From the cell containing the given text, extract its center point as (x, y) coordinate. 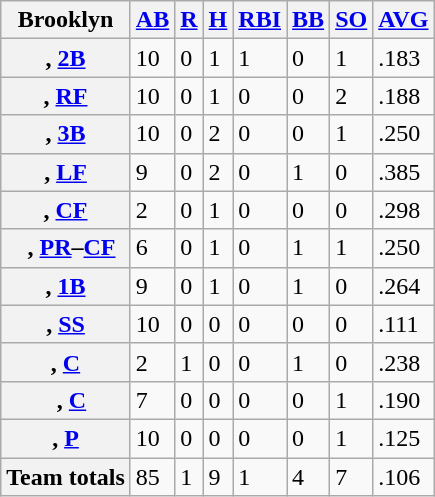
, SS (66, 324)
85 (152, 477)
AB (152, 20)
.183 (404, 58)
, CF (66, 210)
.111 (404, 324)
R (189, 20)
, 1B (66, 286)
H (218, 20)
, 3B (66, 134)
RBI (260, 20)
.298 (404, 210)
, RF (66, 96)
SO (352, 20)
.238 (404, 362)
Brooklyn (66, 20)
.125 (404, 438)
AVG (404, 20)
.264 (404, 286)
.188 (404, 96)
, PR–CF (66, 248)
6 (152, 248)
Team totals (66, 477)
BB (308, 20)
.106 (404, 477)
, 2B (66, 58)
.190 (404, 400)
, LF (66, 172)
, P (66, 438)
.385 (404, 172)
4 (308, 477)
